Search for the cell housing the specified text and yield its (x, y) center coordinate. 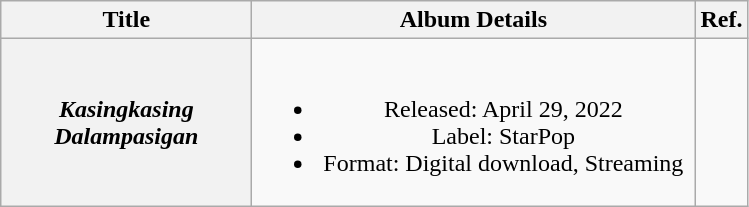
Kasingkasing Dalampasigan (126, 122)
Title (126, 20)
Ref. (722, 20)
Released: April 29, 2022Label: StarPopFormat: Digital download, Streaming (474, 122)
Album Details (474, 20)
